Scan for the cell matching the given text and deliver its (x, y) coordinate at center. 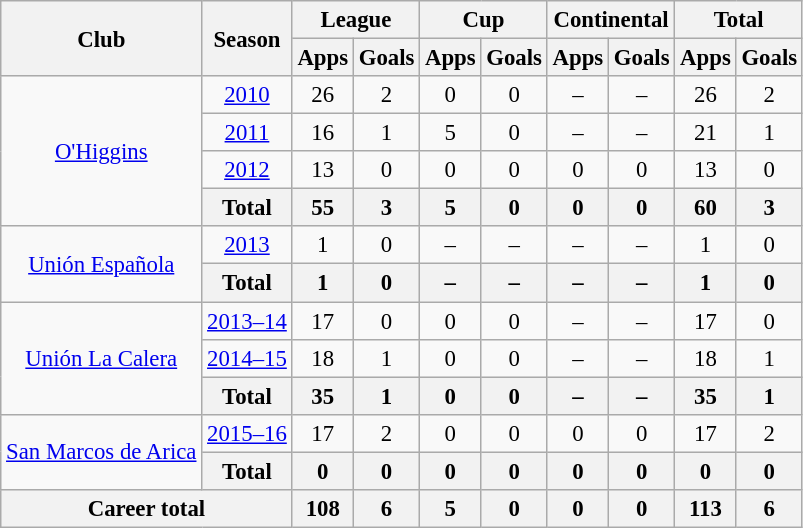
16 (322, 133)
2011 (247, 133)
21 (706, 133)
Club (102, 38)
60 (706, 208)
113 (706, 509)
Cup (484, 20)
108 (322, 509)
San Marcos de Arica (102, 452)
2013 (247, 245)
Continental (611, 20)
Season (247, 38)
2012 (247, 170)
Unión Española (102, 264)
Career total (146, 509)
O'Higgins (102, 151)
League (356, 20)
55 (322, 208)
2013–14 (247, 321)
Unión La Calera (102, 358)
2010 (247, 95)
2014–15 (247, 358)
2015–16 (247, 433)
